Locate the cell with the specified text and output its (X, Y) center coordinate. 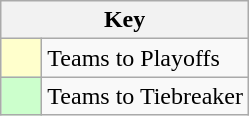
Teams to Tiebreaker (146, 96)
Key (125, 20)
Teams to Playoffs (146, 58)
